Extract the (X, Y) coordinate from the center of the cell holding the provided text.  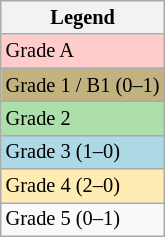
Grade 4 (2–0) (83, 186)
Grade A (83, 51)
Legend (83, 17)
Grade 2 (83, 118)
Grade 3 (1–0) (83, 152)
Grade 1 / B1 (0–1) (83, 85)
Grade 5 (0–1) (83, 219)
